Capture the cell that displays the provided text and extract its (x, y) central coordinate. 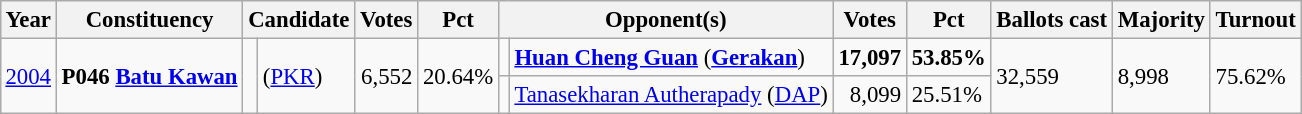
8,099 (870, 95)
Constituency (150, 20)
Ballots cast (1052, 20)
Turnout (1256, 20)
Year (28, 20)
25.51% (948, 95)
6,552 (386, 76)
32,559 (1052, 76)
17,097 (870, 57)
75.62% (1256, 76)
(PKR) (306, 76)
Majority (1161, 20)
Tanasekharan Autherapady (DAP) (671, 95)
Huan Cheng Guan (Gerakan) (671, 57)
P046 Batu Kawan (150, 76)
Opponent(s) (666, 20)
2004 (28, 76)
Candidate (299, 20)
8,998 (1161, 76)
20.64% (458, 76)
53.85% (948, 57)
